Pinpoint the cell where the given text exists, returning its [x, y] midpoint coordinate. 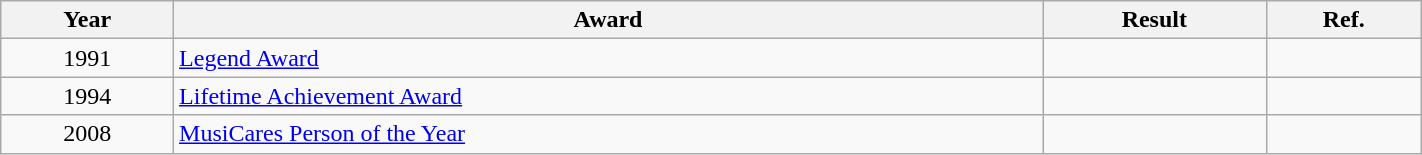
Legend Award [608, 58]
2008 [88, 134]
Result [1155, 20]
1994 [88, 96]
MusiCares Person of the Year [608, 134]
Award [608, 20]
1991 [88, 58]
Lifetime Achievement Award [608, 96]
Ref. [1344, 20]
Year [88, 20]
